Provide the (X, Y) coordinate of the cell's center where the given text is located.  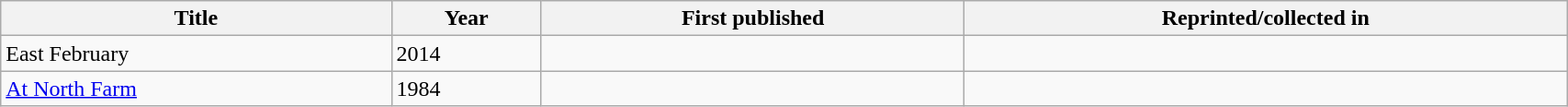
Reprinted/collected in (1266, 18)
Title (197, 18)
Year (467, 18)
At North Farm (197, 89)
2014 (467, 53)
First published (752, 18)
East February (197, 53)
1984 (467, 89)
